Locate the cell with the specified text and output its [X, Y] center coordinate. 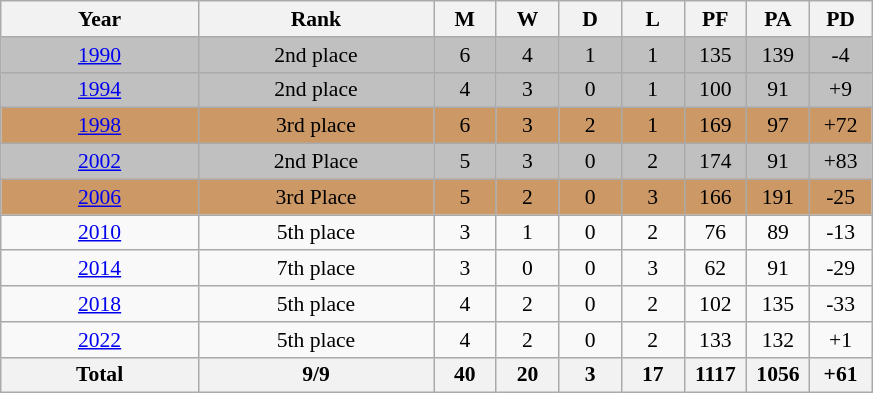
+83 [840, 162]
2014 [100, 269]
139 [778, 55]
3rd Place [316, 197]
1994 [100, 90]
Total [100, 375]
2022 [100, 340]
W [528, 19]
-33 [840, 304]
20 [528, 375]
100 [716, 90]
-4 [840, 55]
1117 [716, 375]
Rank [316, 19]
L [652, 19]
3rd place [316, 126]
17 [652, 375]
2018 [100, 304]
7th place [316, 269]
D [590, 19]
40 [466, 375]
2006 [100, 197]
174 [716, 162]
PF [716, 19]
191 [778, 197]
Year [100, 19]
-13 [840, 233]
2002 [100, 162]
2010 [100, 233]
133 [716, 340]
132 [778, 340]
76 [716, 233]
M [466, 19]
2nd Place [316, 162]
+9 [840, 90]
89 [778, 233]
9/9 [316, 375]
97 [778, 126]
PD [840, 19]
-25 [840, 197]
1998 [100, 126]
102 [716, 304]
+61 [840, 375]
1990 [100, 55]
169 [716, 126]
166 [716, 197]
62 [716, 269]
PA [778, 19]
1056 [778, 375]
+1 [840, 340]
-29 [840, 269]
+72 [840, 126]
